For the text-containing cell, return its midpoint in [x, y] coordinate format. 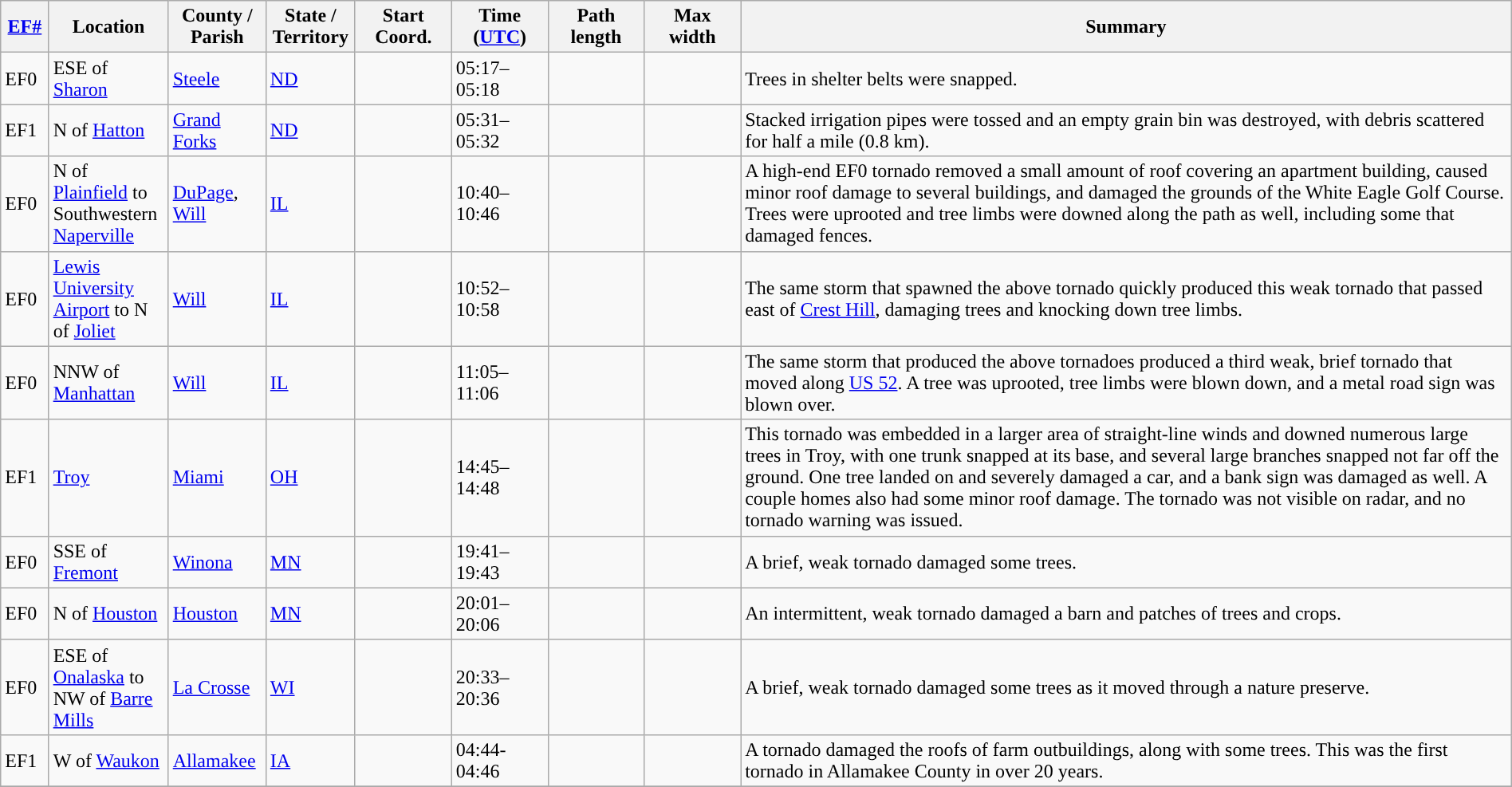
IA [310, 761]
19:41–19:43 [499, 561]
Steele [217, 78]
Start Coord. [404, 27]
ESE of Sharon [108, 78]
La Crosse [217, 687]
Winona [217, 561]
DuPage, Will [217, 204]
11:05–11:06 [499, 383]
Location [108, 27]
20:01–20:06 [499, 614]
Troy [108, 478]
10:40–10:46 [499, 204]
N of Hatton [108, 131]
W of Waukon [108, 761]
Miami [217, 478]
10:52–10:58 [499, 298]
14:45–14:48 [499, 478]
N of Houston [108, 614]
A brief, weak tornado damaged some trees. [1126, 561]
OH [310, 478]
Path length [597, 27]
WI [310, 687]
An intermittent, weak tornado damaged a barn and patches of trees and crops. [1126, 614]
Houston [217, 614]
Trees in shelter belts were snapped. [1126, 78]
Stacked irrigation pipes were tossed and an empty grain bin was destroyed, with debris scattered for half a mile (0.8 km). [1126, 131]
Allamakee [217, 761]
County / Parish [217, 27]
ESE of Onalaska to NW of Barre Mills [108, 687]
Lewis University Airport to N of Joliet [108, 298]
Time (UTC) [499, 27]
A tornado damaged the roofs of farm outbuildings, along with some trees. This was the first tornado in Allamakee County in over 20 years. [1126, 761]
04:44-04:46 [499, 761]
Max width [692, 27]
NNW of Manhattan [108, 383]
N of Plainfield to Southwestern Naperville [108, 204]
SSE of Fremont [108, 561]
State / Territory [310, 27]
Grand Forks [217, 131]
05:31–05:32 [499, 131]
Summary [1126, 27]
20:33–20:36 [499, 687]
A brief, weak tornado damaged some trees as it moved through a nature preserve. [1126, 687]
05:17–05:18 [499, 78]
EF# [25, 27]
